Determine the (X, Y) coordinate at the center of the cell enclosing the given text.  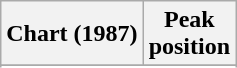
Chart (1987) (72, 34)
Peakposition (189, 34)
